For the text-containing cell, return its midpoint in [x, y] coordinate format. 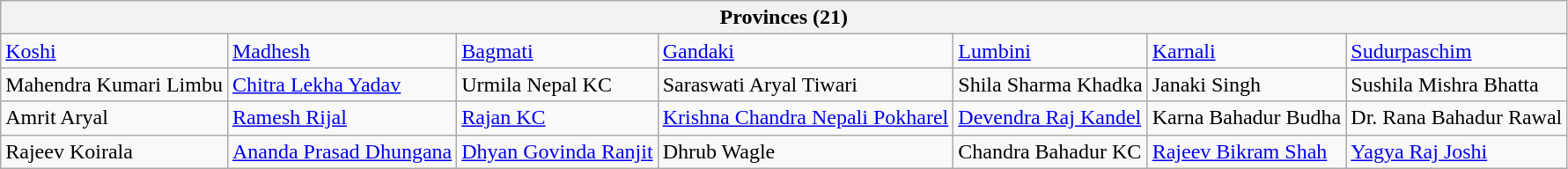
Urmila Nepal KC [557, 84]
Koshi [114, 51]
Sudurpaschim [1456, 51]
Provinces (21) [784, 18]
Sushila Mishra Bhatta [1456, 84]
Devendra Raj Kandel [1050, 118]
Rajeev Koirala [114, 151]
Rajan KC [557, 118]
Ananda Prasad Dhungana [342, 151]
Rajeev Bikram Shah [1247, 151]
Yagya Raj Joshi [1456, 151]
Lumbini [1050, 51]
Karnali [1247, 51]
Amrit Aryal [114, 118]
Dr. Rana Bahadur Rawal [1456, 118]
Saraswati Aryal Tiwari [806, 84]
Karna Bahadur Budha [1247, 118]
Chandra Bahadur KC [1050, 151]
Chitra Lekha Yadav [342, 84]
Mahendra Kumari Limbu [114, 84]
Dhrub Wagle [806, 151]
Janaki Singh [1247, 84]
Gandaki [806, 51]
Bagmati [557, 51]
Madhesh [342, 51]
Dhyan Govinda Ranjit [557, 151]
Shila Sharma Khadka [1050, 84]
Krishna Chandra Nepali Pokharel [806, 118]
Ramesh Rijal [342, 118]
